Pinpoint the cell where the given text exists, returning its (x, y) midpoint coordinate. 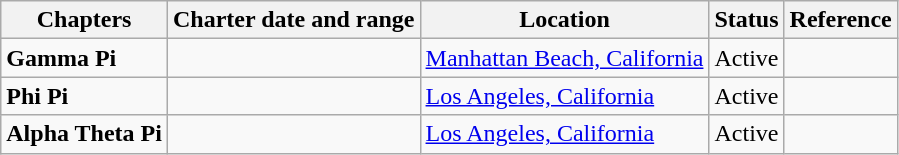
Manhattan Beach, California (564, 58)
Reference (840, 20)
Charter date and range (294, 20)
Gamma Pi (84, 58)
Location (564, 20)
Status (746, 20)
Chapters (84, 20)
Phi Pi (84, 96)
Alpha Theta Pi (84, 134)
